From the cell containing the given text, extract its center point as [X, Y] coordinate. 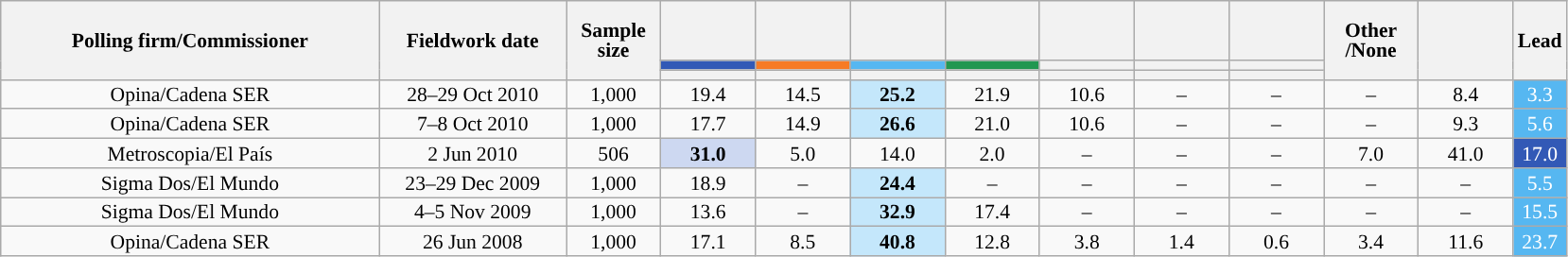
Metroscopia/El País [190, 153]
11.6 [1466, 242]
8.4 [1466, 94]
23.7 [1540, 242]
17.7 [708, 125]
2 Jun 2010 [473, 153]
25.2 [897, 94]
7.0 [1371, 153]
3.8 [1087, 242]
14.0 [897, 153]
506 [613, 153]
5.5 [1540, 183]
17.0 [1540, 153]
Lead [1540, 40]
3.3 [1540, 94]
5.6 [1540, 125]
7–8 Oct 2010 [473, 125]
41.0 [1466, 153]
32.9 [897, 212]
21.0 [992, 125]
23–29 Dec 2009 [473, 183]
18.9 [708, 183]
8.5 [803, 242]
40.8 [897, 242]
1.4 [1181, 242]
24.4 [897, 183]
Other/None [1371, 40]
2.0 [992, 153]
17.1 [708, 242]
15.5 [1540, 212]
0.6 [1276, 242]
31.0 [708, 153]
14.5 [803, 94]
4–5 Nov 2009 [473, 212]
Sample size [613, 40]
26.6 [897, 125]
28–29 Oct 2010 [473, 94]
26 Jun 2008 [473, 242]
21.9 [992, 94]
12.8 [992, 242]
17.4 [992, 212]
5.0 [803, 153]
9.3 [1466, 125]
13.6 [708, 212]
14.9 [803, 125]
19.4 [708, 94]
Fieldwork date [473, 40]
Polling firm/Commissioner [190, 40]
3.4 [1371, 242]
